Pinpoint the cell where the given text exists, returning its [X, Y] midpoint coordinate. 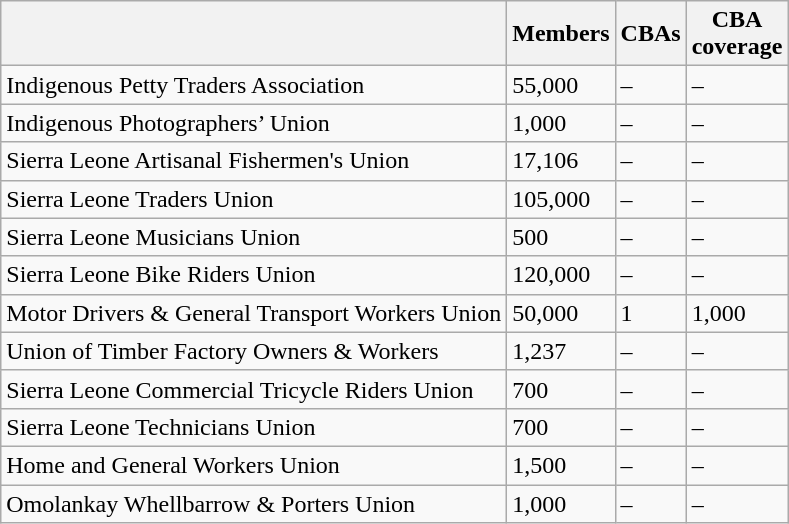
120,000 [561, 275]
17,106 [561, 161]
105,000 [561, 199]
Indigenous Photographers’ Union [254, 123]
Indigenous Petty Traders Association [254, 85]
Home and General Workers Union [254, 465]
Omolankay Whellbarrow & Porters Union [254, 503]
Union of Timber Factory Owners & Workers [254, 351]
CBAs [650, 34]
1,237 [561, 351]
Sierra Leone Musicians Union [254, 237]
Motor Drivers & General Transport Workers Union [254, 313]
CBAcoverage [737, 34]
1 [650, 313]
Sierra Leone Artisanal Fishermen's Union [254, 161]
Members [561, 34]
Sierra Leone Technicians Union [254, 427]
Sierra Leone Commercial Tricycle Riders Union [254, 389]
Sierra Leone Traders Union [254, 199]
55,000 [561, 85]
Sierra Leone Bike Riders Union [254, 275]
500 [561, 237]
1,500 [561, 465]
50,000 [561, 313]
